Provide the [x, y] coordinate of the cell's center where the given text is located.  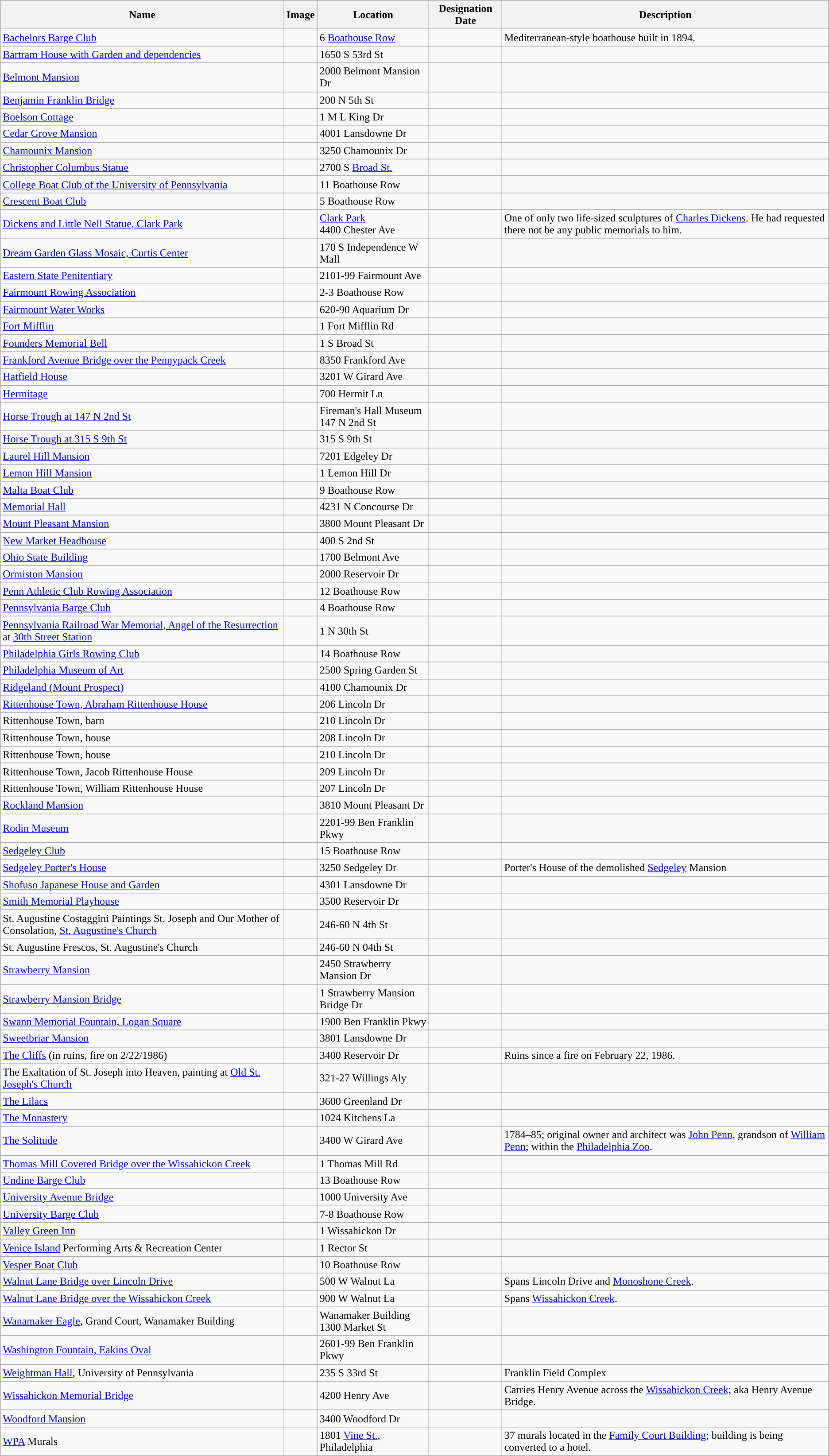
Boelson Cottage [142, 117]
Horse Trough at 315 S 9th St [142, 439]
14 Boathouse Row [373, 654]
208 Lincoln Dr [373, 738]
Fireman's Hall Museum147 N 2nd St [373, 416]
Smith Memorial Playhouse [142, 902]
Dickens and Little Nell Statue, Clark Park [142, 224]
209 Lincoln Dr [373, 771]
Mediterranean-style boathouse built in 1894. [665, 38]
246-60 N 04th St [373, 947]
Fairmount Rowing Association [142, 293]
Rittenhouse Town, Abraham Rittenhouse House [142, 704]
The Lilacs [142, 1101]
University Barge Club [142, 1214]
Christopher Columbus Statue [142, 167]
University Avenue Bridge [142, 1197]
3250 Chamounix Dr [373, 151]
Venice Island Performing Arts & Recreation Center [142, 1248]
Rockland Mansion [142, 805]
8350 Frankford Ave [373, 360]
3800 Mount Pleasant Dr [373, 523]
206 Lincoln Dr [373, 704]
3201 W Girard Ave [373, 377]
Rodin Museum [142, 828]
1801 Vine St., Philadelphia [373, 1441]
4231 N Concourse Dr [373, 507]
321-27 Willings Aly [373, 1078]
1 Wissahickon Dr [373, 1231]
Pennsylvania Railroad War Memorial, Angel of the Resurrection at 30th Street Station [142, 631]
Malta Boat Club [142, 490]
Woodford Mansion [142, 1418]
Spans Lincoln Drive and Monoshone Creek. [665, 1282]
Eastern State Penitentiary [142, 276]
Sedgeley Club [142, 851]
Dream Garden Glass Mosaic, Curtis Center [142, 252]
Frankford Avenue Bridge over the Pennypack Creek [142, 360]
The Monastery [142, 1118]
Sedgeley Porter's House [142, 868]
3600 Greenland Dr [373, 1101]
Belmont Mansion [142, 77]
2101-99 Fairmount Ave [373, 276]
Hatfield House [142, 377]
Thomas Mill Covered Bridge over the Wissahickon Creek [142, 1163]
Description [665, 15]
Weightman Hall, University of Pennsylvania [142, 1373]
Laurel Hill Mansion [142, 456]
St. Augustine Costaggini Paintings St. Joseph and Our Mother of Consolation, St. Augustine's Church [142, 925]
2450 Strawberry Mansion Dr [373, 970]
WPA Murals [142, 1441]
Wanamaker Eagle, Grand Court, Wanamaker Building [142, 1321]
7-8 Boathouse Row [373, 1214]
Bachelors Barge Club [142, 38]
7201 Edgeley Dr [373, 456]
One of only two life-sized sculptures of Charles Dickens. He had requested there not be any public memorials to him. [665, 224]
Horse Trough at 147 N 2nd St [142, 416]
Penn Athletic Club Rowing Association [142, 591]
Lemon Hill Mansion [142, 473]
3500 Reservoir Dr [373, 902]
Swann Memorial Fountain, Logan Square [142, 1022]
1 Strawberry Mansion Bridge Dr [373, 999]
Mount Pleasant Mansion [142, 523]
1 Rector St [373, 1248]
1650 S 53rd St [373, 54]
Crescent Boat Club [142, 201]
Name [142, 15]
Ruins since a fire on February 22, 1986. [665, 1055]
1 S Broad St [373, 343]
Undine Barge Club [142, 1181]
Philadelphia Girls Rowing Club [142, 654]
Porter's House of the demolished Sedgeley Mansion [665, 868]
Philadelphia Museum of Art [142, 670]
The Solitude [142, 1141]
Benjamin Franklin Bridge [142, 100]
Bartram House with Garden and dependencies [142, 54]
Wanamaker Building1300 Market St [373, 1321]
13 Boathouse Row [373, 1181]
2700 S Broad St. [373, 167]
15 Boathouse Row [373, 851]
9 Boathouse Row [373, 490]
2201-99 Ben Franklin Pkwy [373, 828]
207 Lincoln Dr [373, 788]
1 Fort Mifflin Rd [373, 326]
12 Boathouse Row [373, 591]
Rittenhouse Town, William Rittenhouse House [142, 788]
37 murals located in the Family Court Building; building is being converted to a hotel. [665, 1441]
4100 Chamounix Dr [373, 687]
Clark Park4400 Chester Ave [373, 224]
700 Hermit Ln [373, 394]
Shofuso Japanese House and Garden [142, 885]
3810 Mount Pleasant Dr [373, 805]
11 Boathouse Row [373, 184]
4200 Henry Ave [373, 1396]
315 S 9th St [373, 439]
400 S 2nd St [373, 541]
Strawberry Mansion Bridge [142, 999]
Fairmount Water Works [142, 310]
3400 Woodford Dr [373, 1418]
Rittenhouse Town, barn [142, 721]
246-60 N 4th St [373, 925]
The Exaltation of St. Joseph into Heaven, painting at Old St. Joseph's Church [142, 1078]
1 Thomas Mill Rd [373, 1163]
200 N 5th St [373, 100]
235 S 33rd St [373, 1373]
1 N 30th St [373, 631]
New Market Headhouse [142, 541]
2-3 Boathouse Row [373, 293]
900 W Walnut La [373, 1298]
1 Lemon Hill Dr [373, 473]
4301 Lansdowne Dr [373, 885]
3400 W Girard Ave [373, 1141]
2000 Belmont Mansion Dr [373, 77]
1000 University Ave [373, 1197]
Ormiston Mansion [142, 574]
10 Boathouse Row [373, 1265]
College Boat Club of the University of Pennsylvania [142, 184]
Fort Mifflin [142, 326]
Spans Wissahickon Creek. [665, 1298]
Sweetbriar Mansion [142, 1038]
2500 Spring Garden St [373, 670]
1784–85; original owner and architect was John Penn, grandson of William Penn; within the Philadelphia Zoo. [665, 1141]
Pennsylvania Barge Club [142, 608]
Strawberry Mansion [142, 970]
Wissahickon Memorial Bridge [142, 1396]
Memorial Hall [142, 507]
1900 Ben Franklin Pkwy [373, 1022]
2000 Reservoir Dr [373, 574]
Hermitage [142, 394]
500 W Walnut La [373, 1282]
4001 Lansdowne Dr [373, 134]
Location [373, 15]
3801 Lansdowne Dr [373, 1038]
St. Augustine Frescos, St. Augustine's Church [142, 947]
Ridgeland (Mount Prospect) [142, 687]
Image [300, 15]
Chamounix Mansion [142, 151]
Designation Date [465, 15]
5 Boathouse Row [373, 201]
Franklin Field Complex [665, 1373]
4 Boathouse Row [373, 608]
Valley Green Inn [142, 1231]
1700 Belmont Ave [373, 558]
Cedar Grove Mansion [142, 134]
Washington Fountain, Eakins Oval [142, 1350]
3250 Sedgeley Dr [373, 868]
Walnut Lane Bridge over Lincoln Drive [142, 1282]
Vesper Boat Club [142, 1265]
6 Boathouse Row [373, 38]
Ohio State Building [142, 558]
Rittenhouse Town, Jacob Rittenhouse House [142, 771]
1024 Kitchens La [373, 1118]
The Cliffs (in ruins, fire on 2/22/1986) [142, 1055]
Founders Memorial Bell [142, 343]
2601-99 Ben Franklin Pkwy [373, 1350]
1 M L King Dr [373, 117]
Carries Henry Avenue across the Wissahickon Creek; aka Henry Avenue Bridge. [665, 1396]
Walnut Lane Bridge over the Wissahickon Creek [142, 1298]
620-90 Aquarium Dr [373, 310]
3400 Reservoir Dr [373, 1055]
170 S Independence W Mall [373, 252]
